Determine the [x, y] coordinate at the center of the cell enclosing the given text.  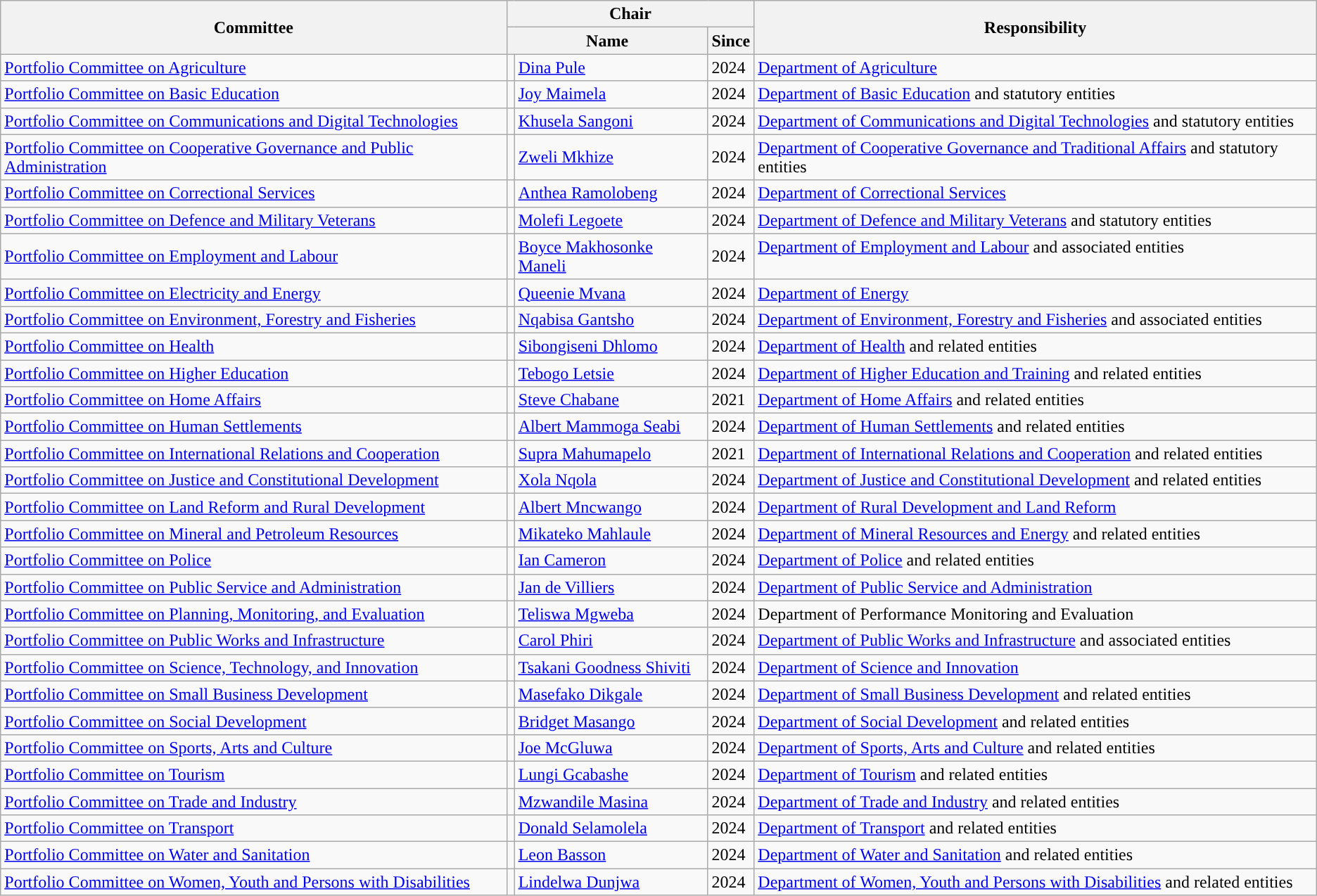
Albert Mammoga Seabi [611, 427]
Teliswa Mgweba [611, 614]
Department of Public Works and Infrastructure and associated entities [1036, 641]
Portfolio Committee on Defence and Military Veterans [253, 220]
Department of Transport and related entities [1036, 828]
Department of Cooperative Governance and Traditional Affairs and statutory entities [1036, 158]
Department of Police and related entities [1036, 561]
Lungi Gcabashe [611, 774]
Anthea Ramolobeng [611, 193]
Portfolio Committee on Agriculture [253, 68]
Portfolio Committee on Social Development [253, 721]
Steve Chabane [611, 400]
Portfolio Committee on Police [253, 561]
Department of Trade and Industry and related entities [1036, 801]
Supra Mahumapelo [611, 454]
Portfolio Committee on Correctional Services [253, 193]
Portfolio Committee on Science, Technology, and Innovation [253, 667]
Department of Tourism and related entities [1036, 774]
Carol Phiri [611, 641]
Portfolio Committee on Public Works and Infrastructure [253, 641]
Tebogo Letsie [611, 373]
Sibongiseni Dhlomo [611, 346]
Mikateko Mahlaule [611, 534]
Department of Defence and Military Veterans and statutory entities [1036, 220]
Department of Public Service and Administration [1036, 587]
Jan de Villiers [611, 587]
Department of Environment, Forestry and Fisheries and associated entities [1036, 319]
Department of Mineral Resources and Energy and related entities [1036, 534]
Portfolio Committee on Planning, Monitoring, and Evaluation [253, 614]
Portfolio Committee on International Relations and Cooperation [253, 454]
Leon Basson [611, 855]
Department of Performance Monitoring and Evaluation [1036, 614]
Department of Social Development and related entities [1036, 721]
Since [731, 41]
Lindelwa Dunjwa [611, 882]
Portfolio Committee on Women, Youth and Persons with Disabilities [253, 882]
Department of Energy [1036, 293]
Donald Selamolela [611, 828]
Joe McGluwa [611, 748]
Department of International Relations and Cooperation and related entities [1036, 454]
Responsibility [1036, 27]
Department of Science and Innovation [1036, 667]
Department of Water and Sanitation and related entities [1036, 855]
Department of Higher Education and Training and related entities [1036, 373]
Portfolio Committee on Mineral and Petroleum Resources [253, 534]
Portfolio Committee on Water and Sanitation [253, 855]
Zweli Mkhize [611, 158]
Joy Maimela [611, 94]
Khusela Sangoni [611, 121]
Nqabisa Gantsho [611, 319]
Department of Sports, Arts and Culture and related entities [1036, 748]
Mzwandile Masina [611, 801]
Department of Correctional Services [1036, 193]
Department of Human Settlements and related entities [1036, 427]
Masefako Dikgale [611, 694]
Portfolio Committee on Transport [253, 828]
Department of Basic Education and statutory entities [1036, 94]
Portfolio Committee on Tourism [253, 774]
Committee [253, 27]
Department of Employment and Labour and associated entities [1036, 256]
Department of Health and related entities [1036, 346]
Portfolio Committee on Trade and Industry [253, 801]
Xola Nqola [611, 480]
Name [607, 41]
Boyce Makhosonke Maneli [611, 256]
Albert Mncwango [611, 507]
Portfolio Committee on Health [253, 346]
Dina Pule [611, 68]
Portfolio Committee on Communications and Digital Technologies [253, 121]
Tsakani Goodness Shiviti [611, 667]
Portfolio Committee on Sports, Arts and Culture [253, 748]
Portfolio Committee on Home Affairs [253, 400]
Portfolio Committee on Higher Education [253, 373]
Portfolio Committee on Cooperative Governance and Public Administration [253, 158]
Department of Small Business Development and related entities [1036, 694]
Department of Women, Youth and Persons with Disabilities and related entities [1036, 882]
Department of Justice and Constitutional Development and related entities [1036, 480]
Department of Communications and Digital Technologies and statutory entities [1036, 121]
Portfolio Committee on Small Business Development [253, 694]
Bridget Masango [611, 721]
Portfolio Committee on Human Settlements [253, 427]
Portfolio Committee on Environment, Forestry and Fisheries [253, 319]
Portfolio Committee on Land Reform and Rural Development [253, 507]
Department of Rural Development and Land Reform [1036, 507]
Ian Cameron [611, 561]
Queenie Mvana [611, 293]
Portfolio Committee on Public Service and Administration [253, 587]
Molefi Legoete [611, 220]
Chair [630, 14]
Portfolio Committee on Employment and Labour [253, 256]
Portfolio Committee on Justice and Constitutional Development [253, 480]
Department of Agriculture [1036, 68]
Portfolio Committee on Basic Education [253, 94]
Department of Home Affairs and related entities [1036, 400]
Portfolio Committee on Electricity and Energy [253, 293]
